Search for the cell housing the specified text and yield its (x, y) center coordinate. 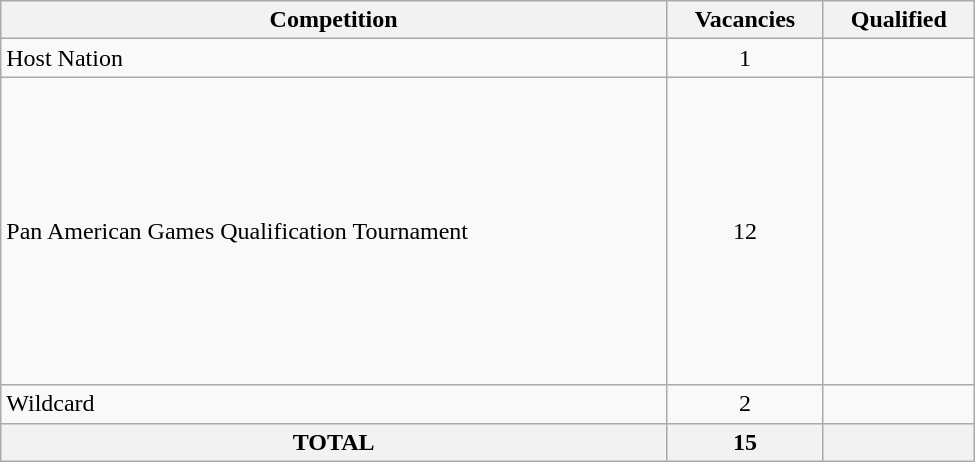
15 (744, 442)
2 (744, 404)
12 (744, 231)
1 (744, 58)
Vacancies (744, 20)
Competition (334, 20)
TOTAL (334, 442)
Pan American Games Qualification Tournament (334, 231)
Host Nation (334, 58)
Qualified (898, 20)
Wildcard (334, 404)
